Return the [X, Y] coordinate for the center point of the cell that contains the specified text.  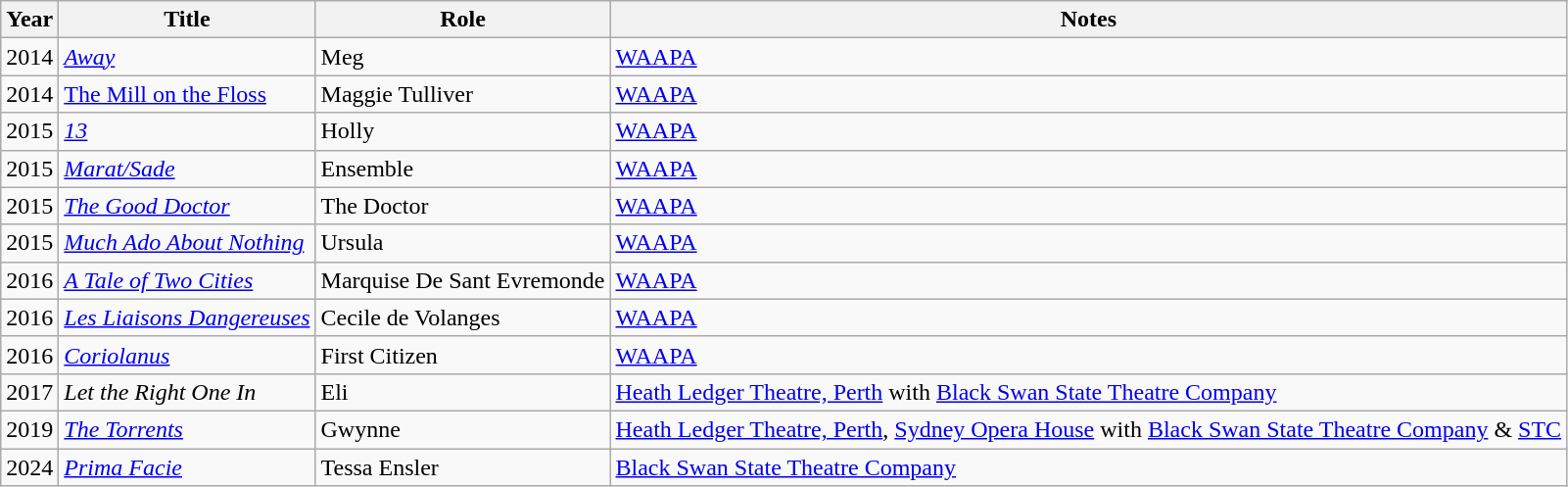
2017 [29, 392]
Let the Right One In [187, 392]
The Good Doctor [187, 206]
Tessa Ensler [462, 467]
A Tale of Two Cities [187, 280]
Year [29, 20]
Away [187, 57]
Gwynne [462, 429]
Black Swan State Theatre Company [1089, 467]
The Mill on the Floss [187, 94]
Role [462, 20]
First Citizen [462, 355]
Heath Ledger Theatre, Perth, Sydney Opera House with Black Swan State Theatre Company & STC [1089, 429]
2019 [29, 429]
Les Liaisons Dangereuses [187, 317]
The Doctor [462, 206]
13 [187, 131]
Notes [1089, 20]
Marat/Sade [187, 169]
Meg [462, 57]
Ensemble [462, 169]
Prima Facie [187, 467]
Ursula [462, 243]
Heath Ledger Theatre, Perth with Black Swan State Theatre Company [1089, 392]
Maggie Tulliver [462, 94]
Holly [462, 131]
Marquise De Sant Evremonde [462, 280]
Eli [462, 392]
Title [187, 20]
Cecile de Volanges [462, 317]
2024 [29, 467]
Coriolanus [187, 355]
Much Ado About Nothing [187, 243]
The Torrents [187, 429]
